Determine the (x, y) coordinate at the center of the cell enclosing the given text.  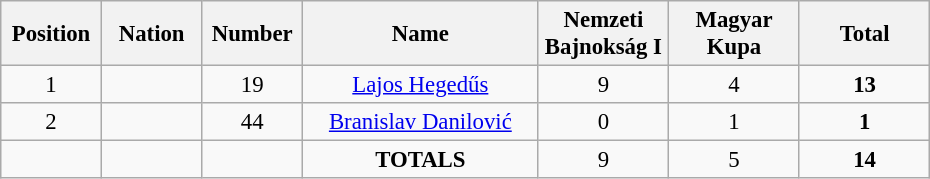
14 (864, 160)
TOTALS (421, 160)
Nemzeti Bajnokság I (604, 34)
Lajos Hegedűs (421, 85)
5 (734, 160)
13 (864, 85)
Magyar Kupa (734, 34)
Name (421, 34)
Nation (152, 34)
19 (252, 85)
Branislav Danilović (421, 122)
4 (734, 85)
44 (252, 122)
2 (52, 122)
Total (864, 34)
Position (52, 34)
Number (252, 34)
0 (604, 122)
